Detect which cell encompasses the target text, then output its [x, y] center coordinate. 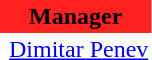
Manager [76, 16]
